Extract the (x, y) coordinate from the center of the cell holding the provided text.  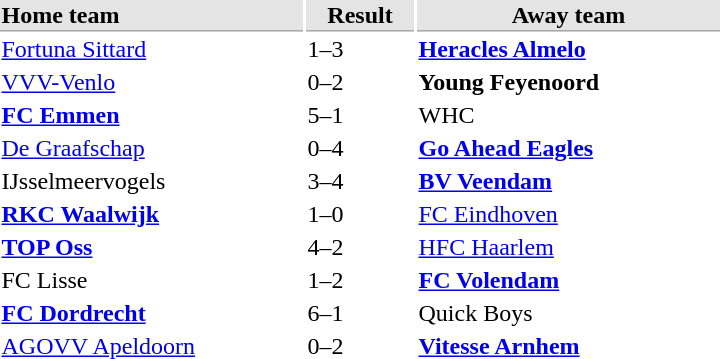
VVV-Venlo (152, 83)
Fortuna Sittard (152, 49)
Result (360, 16)
4–2 (360, 247)
0–2 (360, 83)
1–2 (360, 281)
3–4 (360, 181)
Young Feyenoord (568, 83)
5–1 (360, 115)
HFC Haarlem (568, 247)
1–0 (360, 215)
FC Dordrecht (152, 313)
FC Lisse (152, 281)
Away team (568, 16)
RKC Waalwijk (152, 215)
Home team (152, 16)
WHC (568, 115)
BV Veendam (568, 181)
0–4 (360, 149)
Quick Boys (568, 313)
De Graafschap (152, 149)
Go Ahead Eagles (568, 149)
FC Volendam (568, 281)
FC Emmen (152, 115)
6–1 (360, 313)
1–3 (360, 49)
TOP Oss (152, 247)
Heracles Almelo (568, 49)
FC Eindhoven (568, 215)
IJsselmeervogels (152, 181)
